Find where the given text appears and provide that cell's center as (X, Y) coordinate. 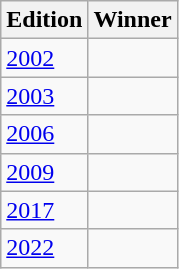
Edition (44, 20)
2009 (44, 172)
2003 (44, 96)
2006 (44, 134)
Winner (132, 20)
2022 (44, 248)
2017 (44, 210)
2002 (44, 58)
